Capture the cell that displays the provided text and extract its [x, y] central coordinate. 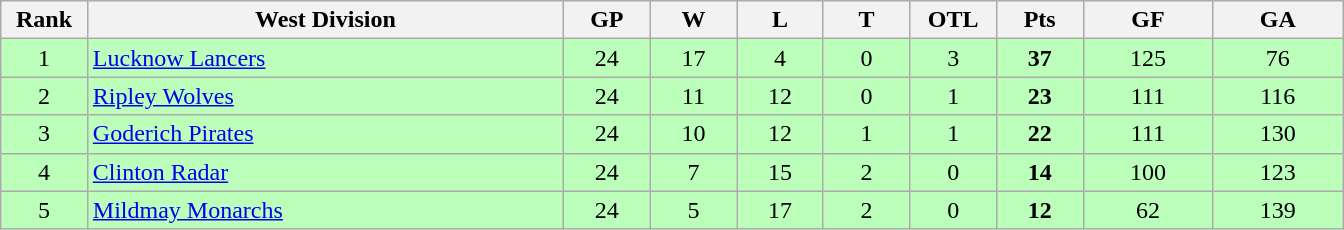
GP [608, 20]
125 [1148, 58]
116 [1278, 96]
L [780, 20]
Ripley Wolves [325, 96]
139 [1278, 210]
130 [1278, 134]
37 [1040, 58]
23 [1040, 96]
7 [694, 172]
76 [1278, 58]
Mildmay Monarchs [325, 210]
Pts [1040, 20]
GF [1148, 20]
Goderich Pirates [325, 134]
11 [694, 96]
GA [1278, 20]
123 [1278, 172]
62 [1148, 210]
Lucknow Lancers [325, 58]
West Division [325, 20]
10 [694, 134]
14 [1040, 172]
Clinton Radar [325, 172]
100 [1148, 172]
W [694, 20]
15 [780, 172]
T [866, 20]
OTL [954, 20]
22 [1040, 134]
Rank [44, 20]
